Locate the cell with the specified text and output its (X, Y) center coordinate. 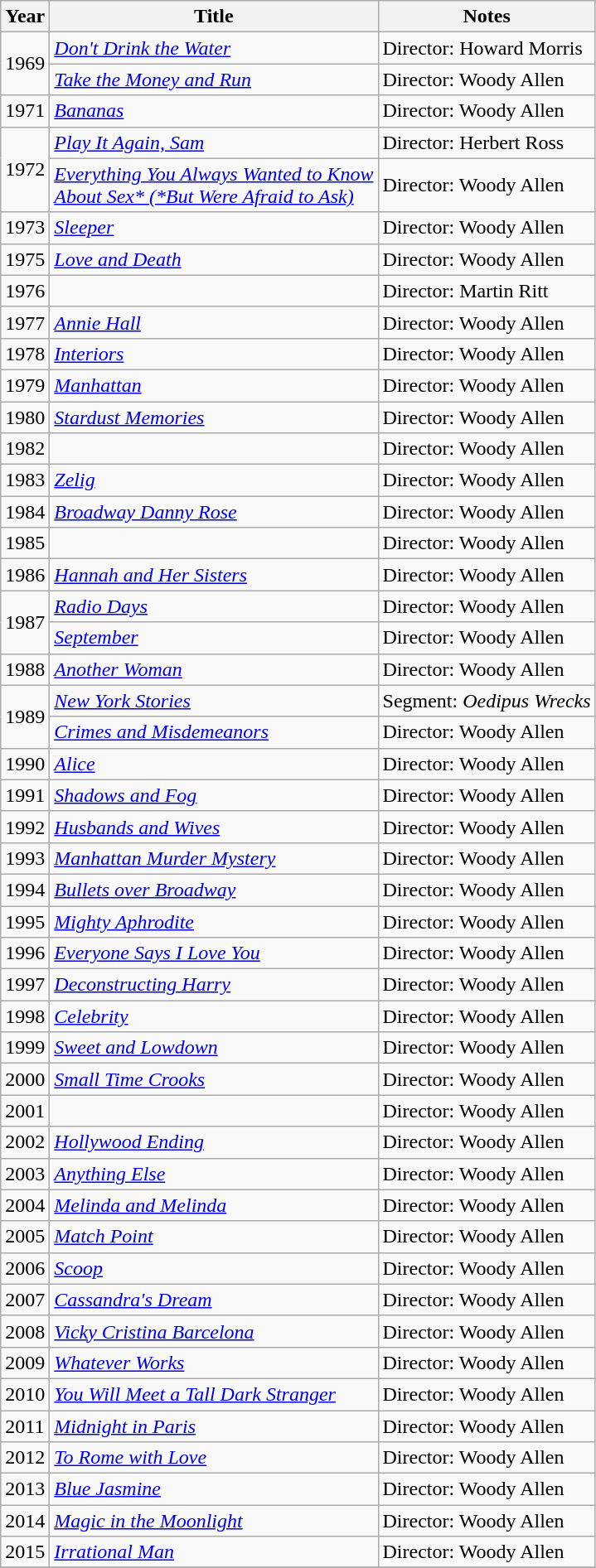
Everyone Says I Love You (214, 953)
2011 (25, 1426)
1992 (25, 827)
Husbands and Wives (214, 827)
Stardust Memories (214, 417)
Notes (487, 17)
Sweet and Lowdown (214, 1048)
Manhattan (214, 385)
2012 (25, 1458)
To Rome with Love (214, 1458)
1976 (25, 291)
2006 (25, 1268)
Deconstructing Harry (214, 985)
1982 (25, 449)
Zelig (214, 480)
2002 (25, 1142)
Crimes and Misdemeanors (214, 732)
New York Stories (214, 701)
1996 (25, 953)
Annie Hall (214, 322)
1999 (25, 1048)
1971 (25, 111)
2003 (25, 1174)
Magic in the Moonlight (214, 1521)
1979 (25, 385)
Mighty Aphrodite (214, 922)
1975 (25, 259)
Match Point (214, 1237)
Alice (214, 764)
1973 (25, 228)
2007 (25, 1300)
Radio Days (214, 606)
Everything You Always Wanted to Know About Sex* (*But Were Afraid to Ask) (214, 186)
1991 (25, 795)
2001 (25, 1111)
1980 (25, 417)
Blue Jasmine (214, 1489)
1978 (25, 354)
1984 (25, 512)
2009 (25, 1363)
1985 (25, 543)
Director: Howard Morris (487, 48)
Don't Drink the Water (214, 48)
Small Time Crooks (214, 1079)
Hollywood Ending (214, 1142)
Play It Again, Sam (214, 142)
2014 (25, 1521)
1988 (25, 669)
1983 (25, 480)
Bananas (214, 111)
1995 (25, 922)
2004 (25, 1205)
You Will Meet a Tall Dark Stranger (214, 1394)
1977 (25, 322)
Interiors (214, 354)
Hannah and Her Sisters (214, 575)
1969 (25, 64)
Melinda and Melinda (214, 1205)
1990 (25, 764)
2008 (25, 1331)
Director: Martin Ritt (487, 291)
Director: Herbert Ross (487, 142)
Bullets over Broadway (214, 890)
Broadway Danny Rose (214, 512)
1993 (25, 858)
Year (25, 17)
Scoop (214, 1268)
2010 (25, 1394)
September (214, 638)
Title (214, 17)
Midnight in Paris (214, 1426)
Manhattan Murder Mystery (214, 858)
Anything Else (214, 1174)
2013 (25, 1489)
Shadows and Fog (214, 795)
Vicky Cristina Barcelona (214, 1331)
Whatever Works (214, 1363)
Love and Death (214, 259)
Sleeper (214, 228)
Celebrity (214, 1016)
1994 (25, 890)
1997 (25, 985)
1998 (25, 1016)
Irrational Man (214, 1552)
2005 (25, 1237)
1972 (25, 169)
1986 (25, 575)
Segment: Oedipus Wrecks (487, 701)
1989 (25, 716)
Take the Money and Run (214, 80)
Another Woman (214, 669)
2015 (25, 1552)
2000 (25, 1079)
1987 (25, 622)
Cassandra's Dream (214, 1300)
